Extract the (x, y) coordinate from the center of the cell holding the provided text.  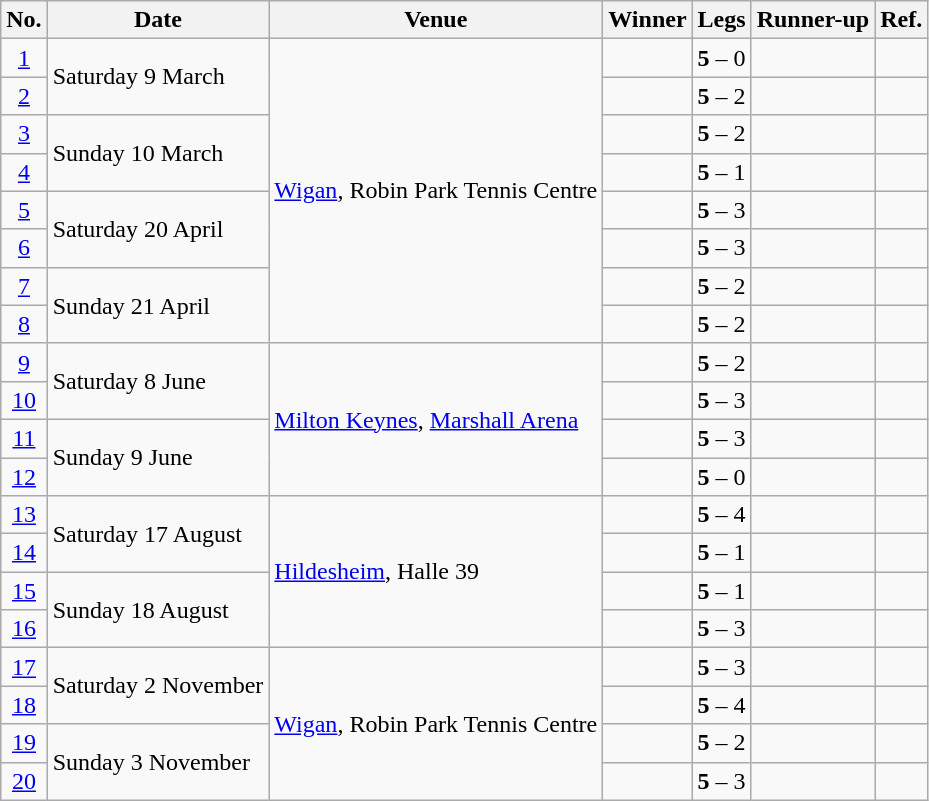
10 (24, 400)
5 (24, 210)
16 (24, 629)
Ref. (902, 20)
Venue (436, 20)
Sunday 9 June (158, 457)
4 (24, 172)
20 (24, 781)
14 (24, 553)
Sunday 10 March (158, 153)
7 (24, 286)
2 (24, 96)
Saturday 17 August (158, 534)
8 (24, 324)
Legs (722, 20)
12 (24, 477)
Sunday 18 August (158, 610)
15 (24, 591)
Saturday 8 June (158, 381)
6 (24, 248)
17 (24, 667)
Runner-up (813, 20)
Sunday 3 November (158, 762)
19 (24, 743)
1 (24, 58)
No. (24, 20)
3 (24, 134)
Saturday 20 April (158, 229)
Saturday 9 March (158, 77)
13 (24, 515)
Sunday 21 April (158, 305)
Date (158, 20)
Winner (648, 20)
9 (24, 362)
Milton Keynes, Marshall Arena (436, 419)
18 (24, 705)
11 (24, 438)
Hildesheim, Halle 39 (436, 572)
Saturday 2 November (158, 686)
